Return (x, y) of the center of cell containing provided text 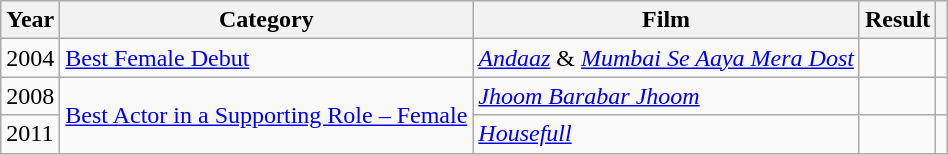
2008 (30, 96)
Category (266, 20)
2011 (30, 134)
Jhoom Barabar Jhoom (666, 96)
Year (30, 20)
Andaaz & Mumbai Se Aaya Mera Dost (666, 58)
Housefull (666, 134)
2004 (30, 58)
Best Female Debut (266, 58)
Film (666, 20)
Result (897, 20)
Best Actor in a Supporting Role – Female (266, 115)
